Pinpoint the cell where the given text exists, returning its [x, y] midpoint coordinate. 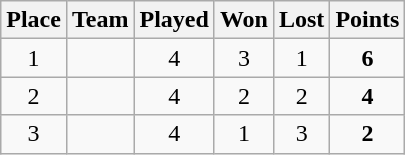
6 [368, 58]
Lost [301, 20]
Team [100, 20]
Won [244, 20]
Played [174, 20]
Points [368, 20]
Place [34, 20]
